From the cell containing the given text, extract its center point as (x, y) coordinate. 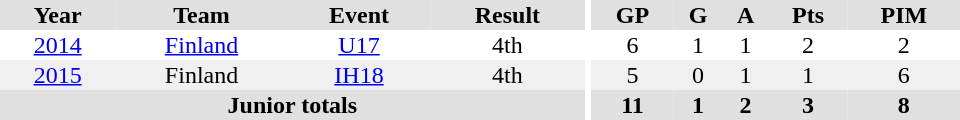
5 (632, 75)
0 (698, 75)
Event (359, 15)
A (746, 15)
Result (507, 15)
3 (808, 105)
Pts (808, 15)
GP (632, 15)
2014 (58, 45)
PIM (904, 15)
IH18 (359, 75)
Year (58, 15)
11 (632, 105)
2015 (58, 75)
Junior totals (292, 105)
Team (202, 15)
G (698, 15)
8 (904, 105)
U17 (359, 45)
